Locate the cell with the specified text and output its [x, y] center coordinate. 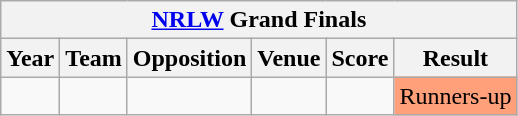
Team [94, 58]
Score [360, 58]
Year [30, 58]
Venue [289, 58]
NRLW Grand Finals [259, 20]
Runners-up [456, 96]
Result [456, 58]
Opposition [189, 58]
